Return [X, Y] of the center of cell containing provided text 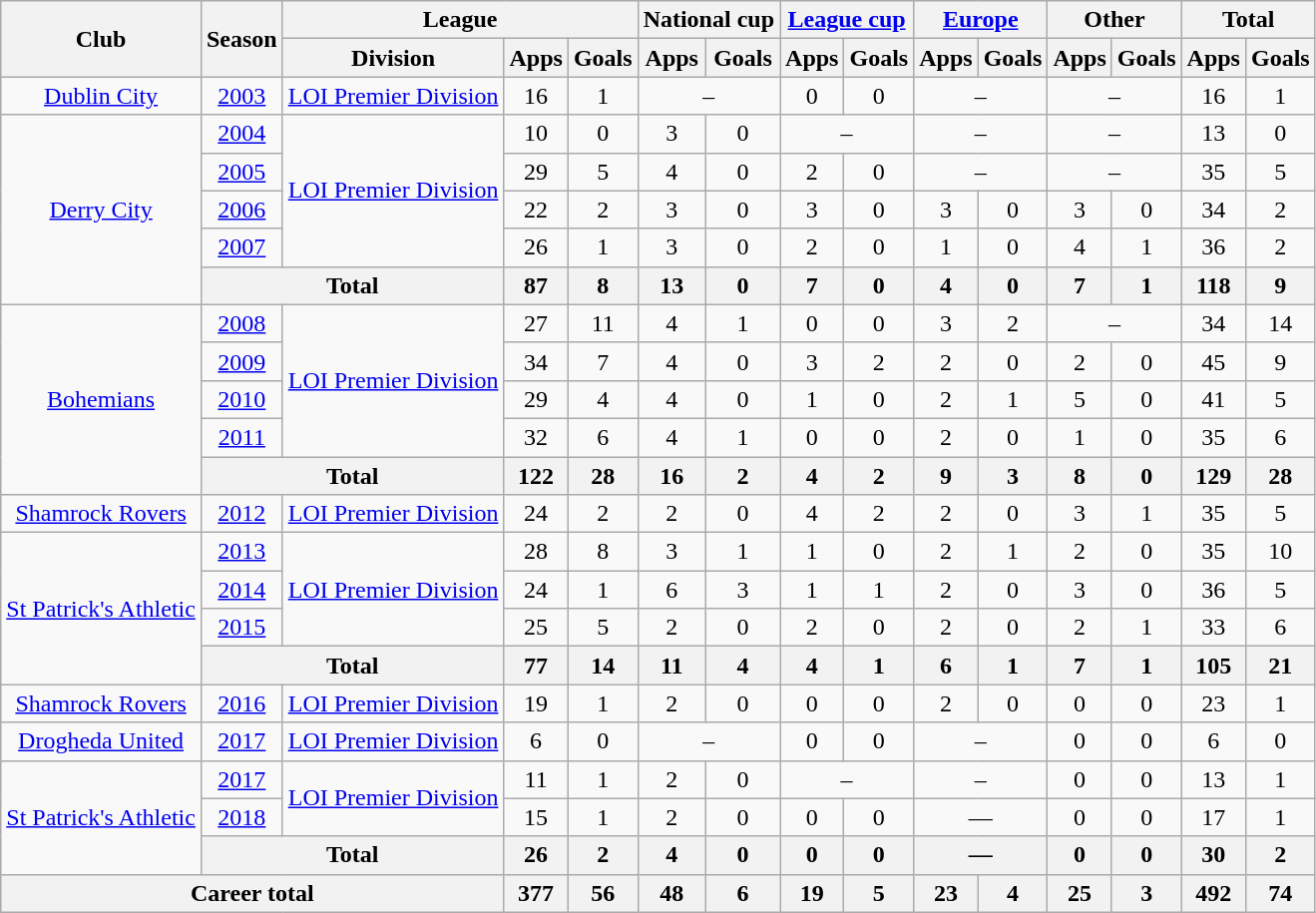
2005 [241, 172]
Season [241, 39]
Europe [981, 20]
League cup [847, 20]
2018 [241, 817]
2004 [241, 134]
22 [536, 210]
2013 [241, 552]
2007 [241, 247]
30 [1213, 855]
2015 [241, 628]
Drogheda United [102, 741]
492 [1213, 893]
Bohemians [102, 399]
74 [1280, 893]
32 [536, 437]
56 [603, 893]
21 [1280, 666]
17 [1213, 817]
Dublin City [102, 96]
45 [1213, 361]
Other [1114, 20]
33 [1213, 628]
2009 [241, 361]
48 [671, 893]
87 [536, 285]
105 [1213, 666]
41 [1213, 399]
2012 [241, 514]
118 [1213, 285]
Career total [252, 893]
2006 [241, 210]
2008 [241, 323]
Club [102, 39]
National cup [708, 20]
77 [536, 666]
Division [393, 58]
122 [536, 476]
27 [536, 323]
League [460, 20]
2014 [241, 590]
2010 [241, 399]
2011 [241, 437]
Derry City [102, 210]
15 [536, 817]
129 [1213, 476]
377 [536, 893]
2016 [241, 703]
2003 [241, 96]
